Pinpoint the cell where the given text exists, returning its (x, y) midpoint coordinate. 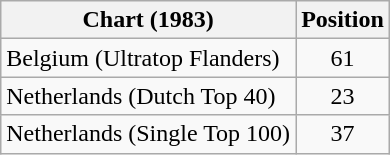
61 (343, 58)
Netherlands (Dutch Top 40) (148, 96)
Netherlands (Single Top 100) (148, 134)
Position (343, 20)
37 (343, 134)
23 (343, 96)
Chart (1983) (148, 20)
Belgium (Ultratop Flanders) (148, 58)
